Provide the [x, y] coordinate of the cell's center where the given text is located.  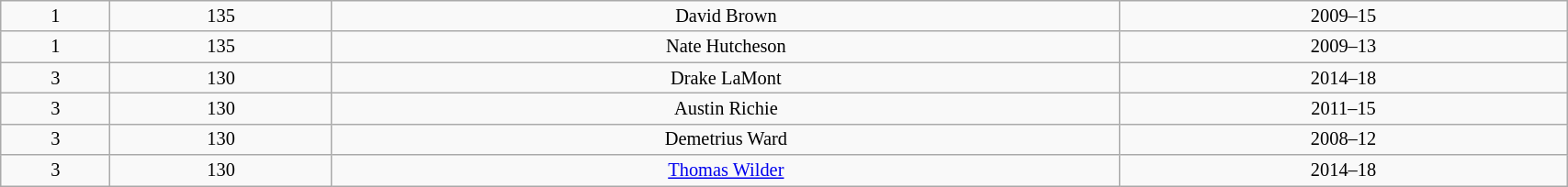
2011–15 [1343, 108]
Nate Hutcheson [726, 47]
David Brown [726, 16]
2008–12 [1343, 139]
Demetrius Ward [726, 139]
Drake LaMont [726, 78]
2009–13 [1343, 47]
Thomas Wilder [726, 170]
Austin Richie [726, 108]
2009–15 [1343, 16]
